Pinpoint the cell where the given text exists, returning its (x, y) midpoint coordinate. 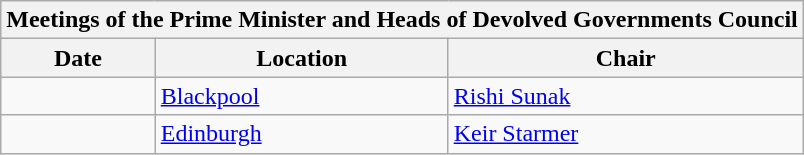
Keir Starmer (626, 134)
Edinburgh (302, 134)
Location (302, 58)
Blackpool (302, 96)
Chair (626, 58)
Date (78, 58)
Meetings of the Prime Minister and Heads of Devolved Governments Council (402, 20)
Rishi Sunak (626, 96)
